Locate the cell with the specified text and output its [X, Y] center coordinate. 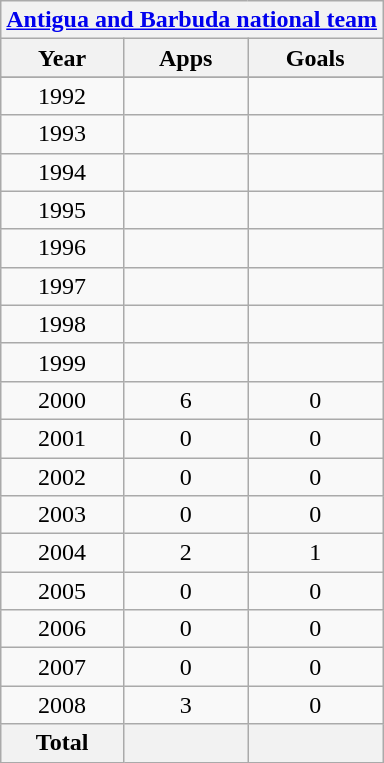
2003 [62, 515]
2 [185, 553]
1997 [62, 286]
2002 [62, 477]
Goals [316, 58]
1 [316, 553]
2000 [62, 400]
Total [62, 743]
6 [185, 400]
1999 [62, 362]
1998 [62, 324]
2005 [62, 591]
3 [185, 705]
Year [62, 58]
1992 [62, 96]
Antigua and Barbuda national team [192, 20]
1995 [62, 210]
2004 [62, 553]
1993 [62, 134]
1994 [62, 172]
1996 [62, 248]
2008 [62, 705]
2006 [62, 629]
2007 [62, 667]
2001 [62, 438]
Apps [185, 58]
